Provide the (X, Y) coordinate of the cell's center where the given text is located.  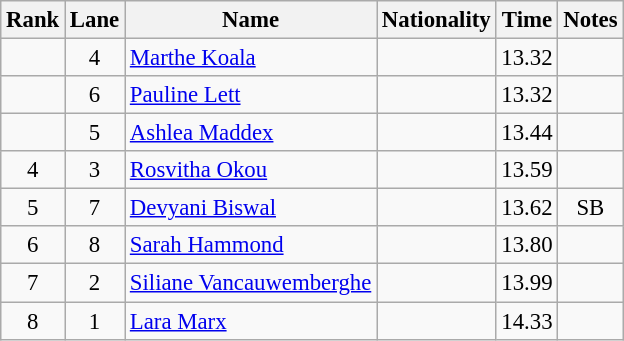
Rank (33, 20)
Rosvitha Okou (251, 170)
Ashlea Maddex (251, 133)
13.62 (527, 208)
13.44 (527, 133)
14.33 (527, 321)
Siliane Vancauwemberghe (251, 283)
Sarah Hammond (251, 245)
Time (527, 20)
3 (95, 170)
13.99 (527, 283)
Nationality (436, 20)
2 (95, 283)
Name (251, 20)
Lane (95, 20)
SB (590, 208)
13.80 (527, 245)
Devyani Biswal (251, 208)
13.59 (527, 170)
Marthe Koala (251, 58)
1 (95, 321)
Notes (590, 20)
Lara Marx (251, 321)
Pauline Lett (251, 95)
